Output the [X, Y] coordinate of the center of the cell containing the given text.  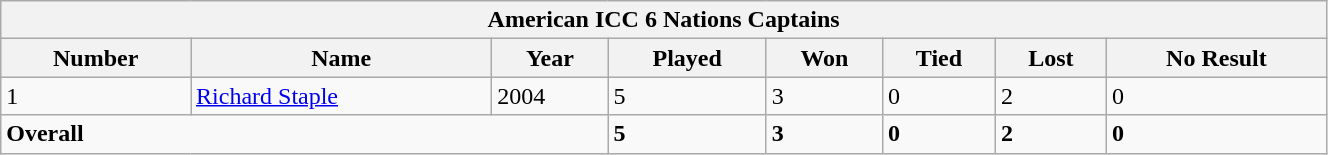
Year [550, 58]
Number [96, 58]
Overall [304, 134]
Tied [940, 58]
American ICC 6 Nations Captains [664, 20]
Played [687, 58]
2004 [550, 96]
1 [96, 96]
Name [342, 58]
Won [824, 58]
Lost [1050, 58]
No Result [1216, 58]
Richard Staple [342, 96]
